Provide the (X, Y) coordinate of the cell's center where the given text is located.  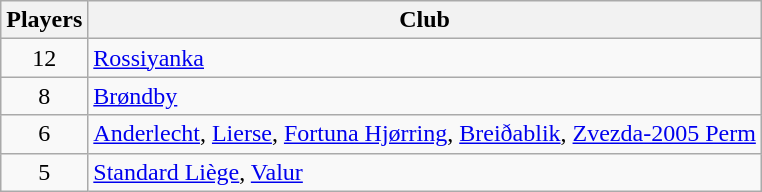
Anderlecht, Lierse, Fortuna Hjørring, Breiðablik, Zvezda-2005 Perm (425, 134)
5 (44, 172)
Brøndby (425, 96)
6 (44, 134)
Club (425, 20)
Rossiyanka (425, 58)
8 (44, 96)
Standard Liège, Valur (425, 172)
12 (44, 58)
Players (44, 20)
